Extract the (X, Y) coordinate from the center of the cell holding the provided text.  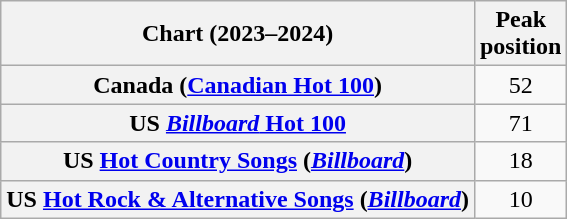
US Billboard Hot 100 (238, 123)
Chart (2023–2024) (238, 34)
18 (520, 161)
Canada (Canadian Hot 100) (238, 85)
52 (520, 85)
US Hot Rock & Alternative Songs (Billboard) (238, 199)
71 (520, 123)
US Hot Country Songs (Billboard) (238, 161)
Peakposition (520, 34)
10 (520, 199)
